Scan for the cell matching the given text and deliver its [x, y] coordinate at center. 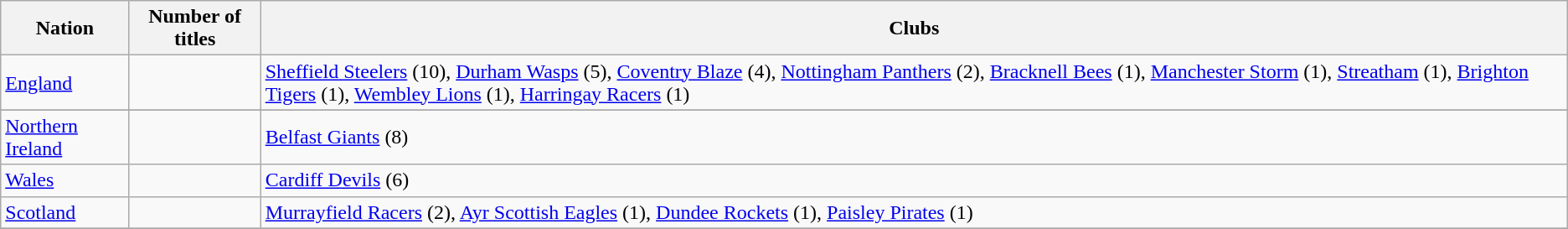
England [65, 82]
Northern Ireland [65, 138]
Scotland [65, 212]
Wales [65, 180]
Nation [65, 29]
Murrayfield Racers (2), Ayr Scottish Eagles (1), Dundee Rockets (1), Paisley Pirates (1) [914, 212]
Clubs [914, 29]
Belfast Giants (8) [914, 138]
Cardiff Devils (6) [914, 180]
Number of titles [194, 29]
